Capture the cell that displays the provided text and extract its (x, y) central coordinate. 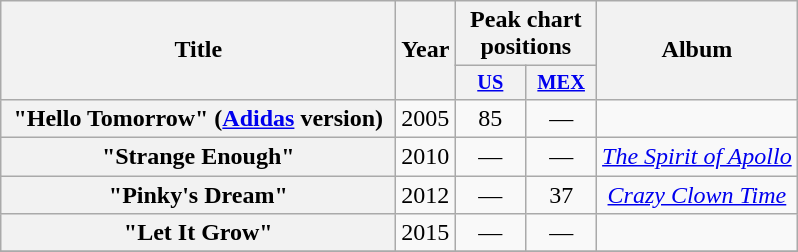
2005 (426, 118)
"Pinky's Dream" (198, 195)
"Strange Enough" (198, 157)
"Let It Grow" (198, 233)
The Spirit of Apollo (698, 157)
MEX (562, 83)
Crazy Clown Time (698, 195)
37 (562, 195)
2015 (426, 233)
85 (490, 118)
Title (198, 50)
Peak chart positions (526, 34)
US (490, 83)
2012 (426, 195)
Album (698, 50)
Year (426, 50)
2010 (426, 157)
"Hello Tomorrow" (Adidas version) (198, 118)
